Determine the [x, y] coordinate at the center of the cell enclosing the given text.  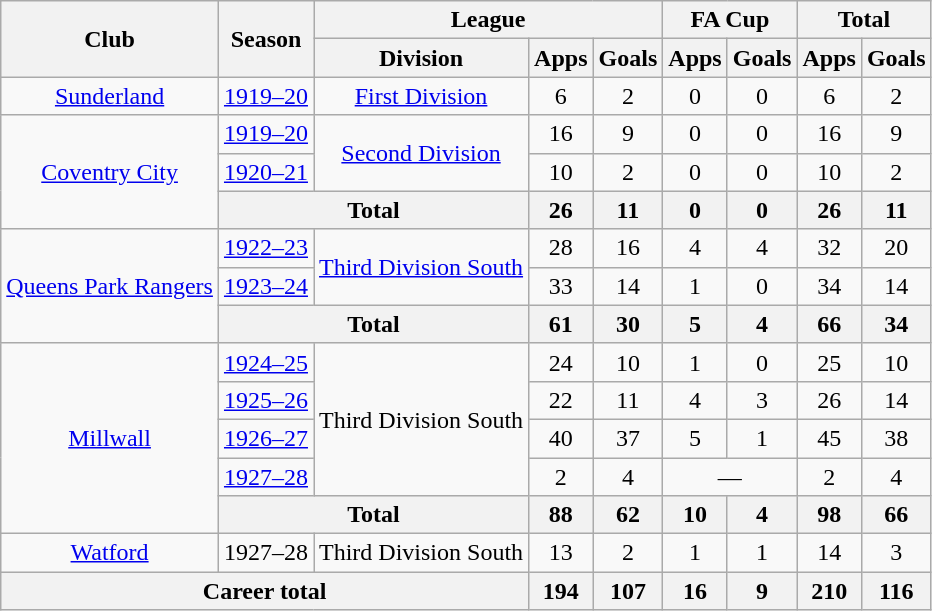
61 [561, 324]
37 [628, 438]
First Division [422, 96]
62 [628, 515]
1926–27 [266, 438]
Season [266, 39]
Division [422, 58]
Coventry City [110, 172]
League [488, 20]
Sunderland [110, 96]
FA Cup [730, 20]
22 [561, 400]
Second Division [422, 153]
24 [561, 362]
30 [628, 324]
1923–24 [266, 286]
116 [896, 591]
Millwall [110, 438]
40 [561, 438]
98 [829, 515]
28 [561, 248]
— [730, 477]
Career total [265, 591]
20 [896, 248]
1925–26 [266, 400]
210 [829, 591]
33 [561, 286]
1924–25 [266, 362]
Queens Park Rangers [110, 286]
88 [561, 515]
1920–21 [266, 172]
107 [628, 591]
45 [829, 438]
32 [829, 248]
194 [561, 591]
Club [110, 39]
38 [896, 438]
Watford [110, 553]
1922–23 [266, 248]
25 [829, 362]
13 [561, 553]
